Output the (X, Y) coordinate of the center of the cell containing the given text.  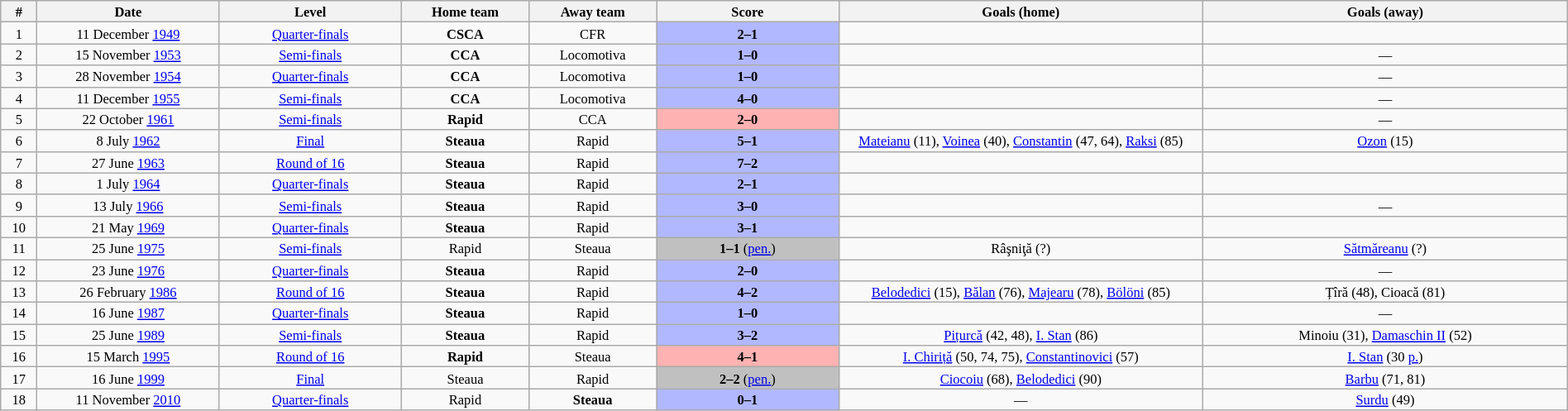
4 (19, 98)
10 (19, 227)
1–1 (pen.) (748, 248)
3–2 (748, 335)
CFR (593, 33)
5 (19, 119)
I. Chiriță (50, 74, 75), Constantinovici (57) (1021, 356)
Score (748, 12)
4–1 (748, 356)
1 (19, 33)
5–1 (748, 141)
4–0 (748, 98)
Away team (593, 12)
26 February 1986 (128, 292)
7–2 (748, 162)
8 (19, 184)
3 (19, 76)
18 (19, 399)
Surdu (49) (1386, 399)
3–1 (748, 227)
13 (19, 292)
0–1 (748, 399)
11 (19, 248)
25 June 1975 (128, 248)
16 June 1987 (128, 313)
Mateianu (11), Voinea (40), Constantin (47, 64), Raksi (85) (1021, 141)
2–2 (pen.) (748, 378)
15 March 1995 (128, 356)
Barbu (71, 81) (1386, 378)
11 December 1949 (128, 33)
Ozon (15) (1386, 141)
12 (19, 270)
Level (310, 12)
9 (19, 205)
14 (19, 313)
Pițurcă (42, 48), I. Stan (86) (1021, 335)
Țîră (48), Cioacă (81) (1386, 292)
Goals (away) (1386, 12)
Sătmăreanu (?) (1386, 248)
1 July 1964 (128, 184)
Belodedici (15), Bălan (76), Majearu (78), Bölöni (85) (1021, 292)
Home team (465, 12)
22 October 1961 (128, 119)
11 November 2010 (128, 399)
7 (19, 162)
27 June 1963 (128, 162)
2 (19, 55)
# (19, 12)
25 June 1989 (128, 335)
CSCA (465, 33)
Ciocoiu (68), Belodedici (90) (1021, 378)
16 (19, 356)
13 July 1966 (128, 205)
I. Stan (30 p.) (1386, 356)
6 (19, 141)
Minoiu (31), Damaschin II (52) (1386, 335)
8 July 1962 (128, 141)
15 (19, 335)
Râşniţă (?) (1021, 248)
17 (19, 378)
11 December 1955 (128, 98)
15 November 1953 (128, 55)
Date (128, 12)
21 May 1969 (128, 227)
28 November 1954 (128, 76)
16 June 1999 (128, 378)
Goals (home) (1021, 12)
4–2 (748, 292)
23 June 1976 (128, 270)
3–0 (748, 205)
